Find where the given text appears and provide that cell's center as (X, Y) coordinate. 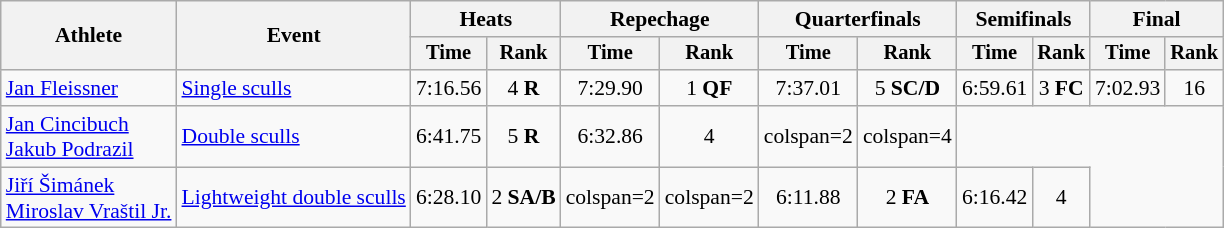
Single sculls (293, 88)
7:16.56 (448, 88)
Athlete (89, 36)
Semifinals (1024, 19)
4 R (523, 88)
Final (1156, 19)
3 FC (1061, 88)
6:16.42 (994, 198)
7:02.93 (1128, 88)
2 SA/B (523, 198)
6:28.10 (448, 198)
6:59.61 (994, 88)
6:41.75 (448, 136)
6:11.88 (808, 198)
Quarterfinals (858, 19)
Event (293, 36)
Heats (486, 19)
5 R (523, 136)
Jan Fleissner (89, 88)
5 SC/D (908, 88)
Lightweight double sculls (293, 198)
7:37.01 (808, 88)
16 (1194, 88)
Jan CincibuchJakub Podrazil (89, 136)
1 QF (710, 88)
2 FA (908, 198)
Double sculls (293, 136)
7:29.90 (610, 88)
6:32.86 (610, 136)
colspan=4 (908, 136)
Jiří ŠimánekMiroslav Vraštil Jr. (89, 198)
Repechage (660, 19)
